Pinpoint the cell where the given text exists, returning its [X, Y] midpoint coordinate. 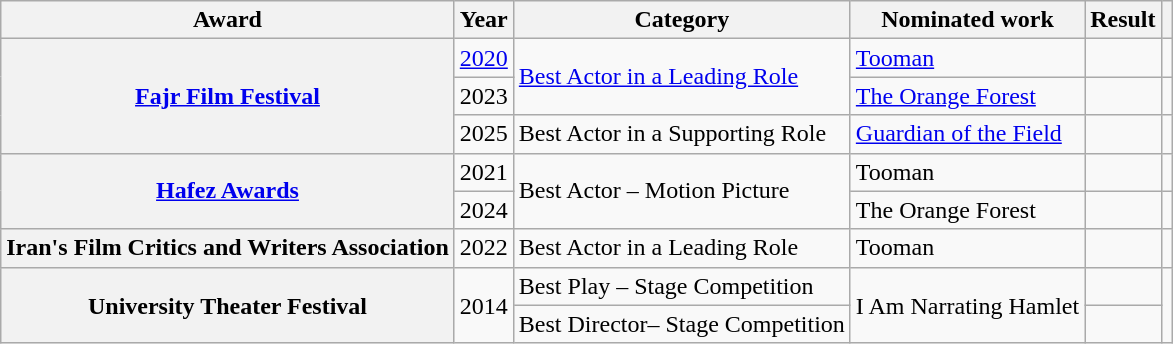
Fajr Film Festival [228, 96]
Iran's Film Critics and Writers Association [228, 248]
Award [228, 20]
Best Director– Stage Competition [682, 324]
I Am Narrating Hamlet [967, 305]
2021 [484, 172]
2020 [484, 58]
Hafez Awards [228, 191]
University Theater Festival [228, 305]
Best Play – Stage Competition [682, 286]
2014 [484, 305]
Nominated work [967, 20]
2024 [484, 210]
2022 [484, 248]
Result [1123, 20]
2023 [484, 96]
Best Actor – Motion Picture [682, 191]
Year [484, 20]
Category [682, 20]
Best Actor in a Supporting Role [682, 134]
2025 [484, 134]
Guardian of the Field [967, 134]
